Provide the (X, Y) coordinate of the cell's center where the given text is located.  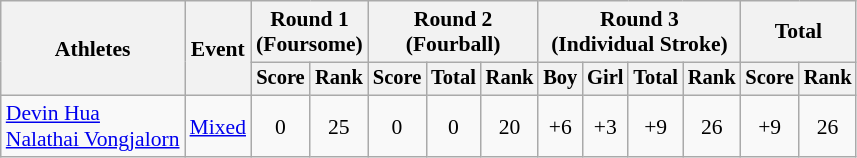
Event (218, 48)
Round 3(Individual Stroke) (639, 32)
+6 (560, 126)
Mixed (218, 126)
20 (510, 126)
Boy (560, 79)
25 (339, 126)
Round 2(Fourball) (453, 32)
Girl (605, 79)
Devin HuaNalathai Vongjalorn (93, 126)
+3 (605, 126)
Round 1(Foursome) (310, 32)
Athletes (93, 48)
